Provide the (X, Y) coordinate of the cell's center where the given text is located.  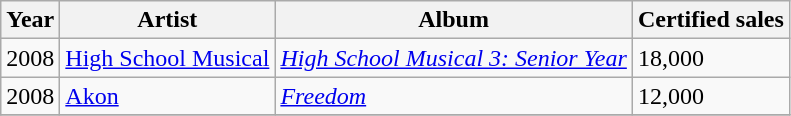
12,000 (710, 96)
Akon (168, 96)
High School Musical 3: Senior Year (454, 58)
Certified sales (710, 20)
18,000 (710, 58)
Year (30, 20)
Album (454, 20)
Freedom (454, 96)
High School Musical (168, 58)
Artist (168, 20)
